For the text-containing cell, return its midpoint in [X, Y] coordinate format. 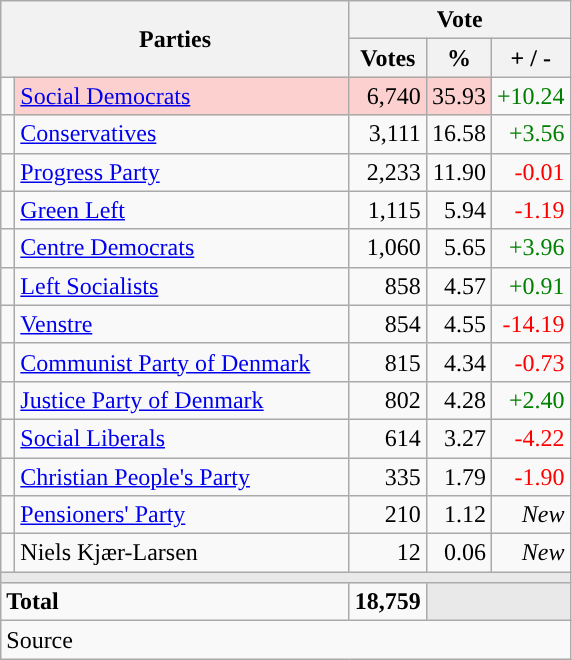
+3.56 [530, 134]
802 [388, 400]
Total [176, 602]
Centre Democrats [182, 248]
Communist Party of Denmark [182, 362]
210 [388, 515]
Social Liberals [182, 438]
4.57 [458, 286]
Venstre [182, 324]
5.94 [458, 210]
Justice Party of Denmark [182, 400]
Votes [388, 58]
335 [388, 477]
614 [388, 438]
4.34 [458, 362]
3.27 [458, 438]
+ / - [530, 58]
Niels Kjær-Larsen [182, 553]
5.65 [458, 248]
-0.01 [530, 172]
1,115 [388, 210]
2,233 [388, 172]
Green Left [182, 210]
6,740 [388, 96]
16.58 [458, 134]
858 [388, 286]
18,759 [388, 602]
-1.19 [530, 210]
1,060 [388, 248]
+0.91 [530, 286]
-1.90 [530, 477]
815 [388, 362]
Parties [176, 39]
Left Socialists [182, 286]
0.06 [458, 553]
Source [286, 640]
3,111 [388, 134]
1.79 [458, 477]
11.90 [458, 172]
+3.96 [530, 248]
-0.73 [530, 362]
+10.24 [530, 96]
Conservatives [182, 134]
Social Democrats [182, 96]
Pensioners' Party [182, 515]
+2.40 [530, 400]
Progress Party [182, 172]
Vote [460, 20]
4.55 [458, 324]
35.93 [458, 96]
12 [388, 553]
4.28 [458, 400]
Christian People's Party [182, 477]
-4.22 [530, 438]
854 [388, 324]
1.12 [458, 515]
% [458, 58]
-14.19 [530, 324]
